Provide the (X, Y) coordinate of the cell's center where the given text is located.  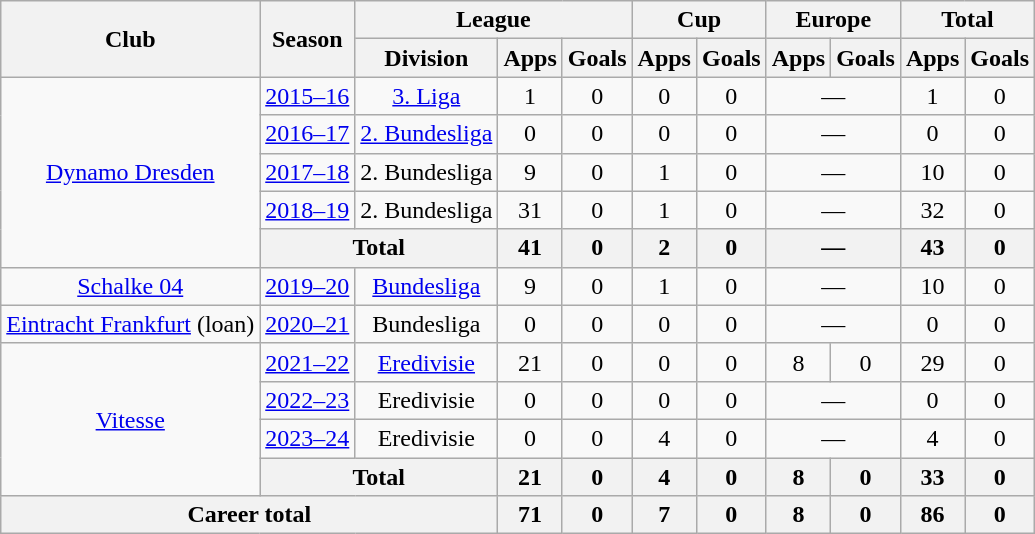
2019–20 (308, 286)
2015–16 (308, 96)
Dynamo Dresden (130, 172)
League (494, 20)
2021–22 (308, 362)
Vitesse (130, 419)
7 (664, 515)
2022–23 (308, 400)
2016–17 (308, 134)
32 (932, 210)
Europe (833, 20)
2018–19 (308, 210)
Division (426, 58)
Season (308, 39)
41 (530, 248)
31 (530, 210)
86 (932, 515)
3. Liga (426, 96)
33 (932, 477)
Cup (699, 20)
2023–24 (308, 438)
2 (664, 248)
Club (130, 39)
Schalke 04 (130, 286)
Career total (250, 515)
2017–18 (308, 172)
Eintracht Frankfurt (loan) (130, 324)
29 (932, 362)
71 (530, 515)
2020–21 (308, 324)
43 (932, 248)
